Extract the (X, Y) coordinate from the center of the cell holding the provided text.  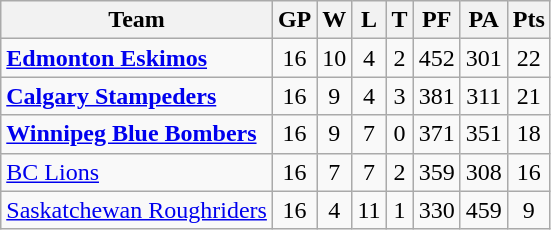
18 (528, 134)
3 (400, 96)
L (369, 20)
Winnipeg Blue Bombers (137, 134)
301 (484, 58)
330 (436, 210)
W (334, 20)
Edmonton Eskimos (137, 58)
459 (484, 210)
1 (400, 210)
351 (484, 134)
PA (484, 20)
10 (334, 58)
Calgary Stampeders (137, 96)
GP (294, 20)
BC Lions (137, 172)
22 (528, 58)
PF (436, 20)
0 (400, 134)
Saskatchewan Roughriders (137, 210)
311 (484, 96)
359 (436, 172)
T (400, 20)
308 (484, 172)
381 (436, 96)
21 (528, 96)
11 (369, 210)
Pts (528, 20)
371 (436, 134)
Team (137, 20)
452 (436, 58)
